Detect which cell encompasses the target text, then output its [x, y] center coordinate. 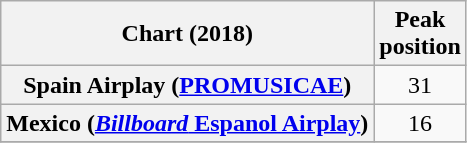
Chart (2018) [188, 34]
16 [420, 123]
Spain Airplay (PROMUSICAE) [188, 85]
31 [420, 85]
Mexico (Billboard Espanol Airplay) [188, 123]
Peakposition [420, 34]
